Scan for the cell matching the given text and deliver its [x, y] coordinate at center. 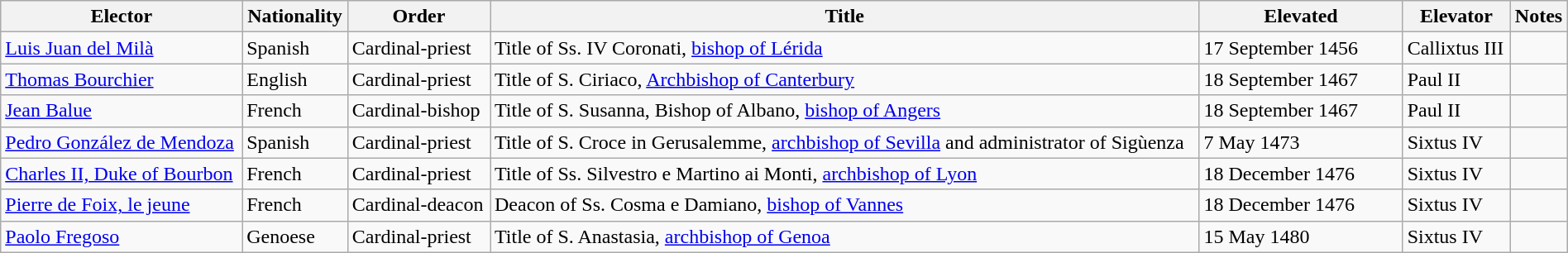
Title of Ss. IV Coronati, bishop of Lérida [844, 48]
Callixtus III [1456, 48]
Pedro González de Mendoza [122, 142]
Elevator [1456, 17]
Nationality [295, 17]
Title of S. Anastasia, archbishop of Genoa [844, 236]
15 May 1480 [1301, 236]
Pierre de Foix, le jeune [122, 205]
Title of S. Susanna, Bishop of Albano, bishop of Angers [844, 111]
Title of S. Ciriaco, Archbishop of Canterbury [844, 79]
Genoese [295, 236]
Elevated [1301, 17]
Paolo Fregoso [122, 236]
Elector [122, 17]
Luis Juan del Milà [122, 48]
Notes [1538, 17]
Title [844, 17]
Jean Balue [122, 111]
Title of S. Croce in Gerusalemme, archbishop of Sevilla and administrator of Sigùenza [844, 142]
Cardinal-deacon [418, 205]
Cardinal-bishop [418, 111]
7 May 1473 [1301, 142]
Thomas Bourchier [122, 79]
Deacon of Ss. Cosma e Damiano, bishop of Vannes [844, 205]
Title of Ss. Silvestro e Martino ai Monti, archbishop of Lyon [844, 174]
17 September 1456 [1301, 48]
English [295, 79]
Order [418, 17]
Charles II, Duke of Bourbon [122, 174]
